Return (X, Y) of the center of cell containing provided text 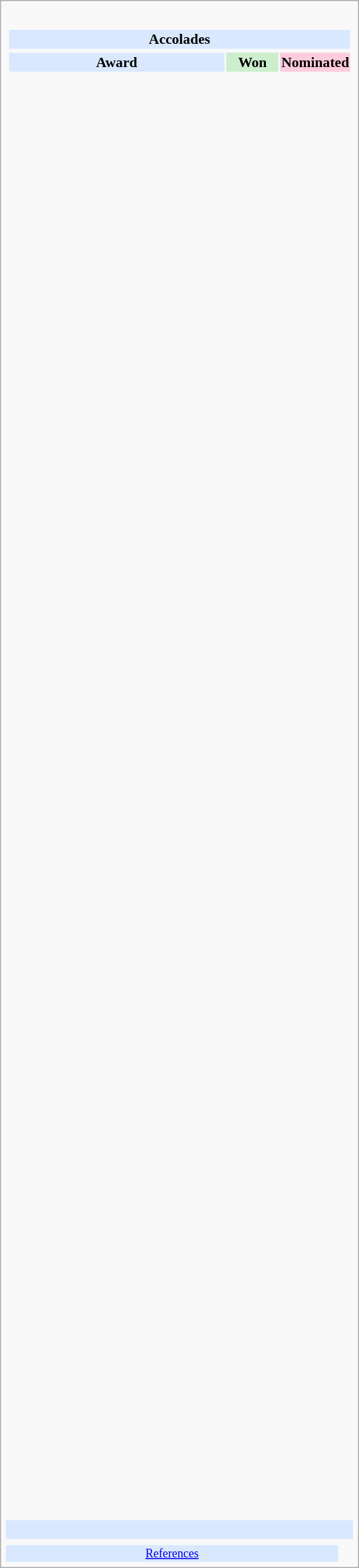
References (172, 1553)
Nominated (315, 62)
Accolades Award Won Nominated (179, 764)
Won (253, 62)
Accolades (179, 39)
Award (116, 62)
